Search for the cell housing the specified text and yield its (x, y) center coordinate. 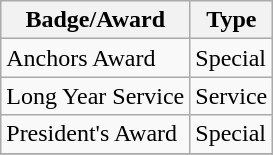
Type (232, 20)
President's Award (96, 134)
Long Year Service (96, 96)
Anchors Award (96, 58)
Badge/Award (96, 20)
Service (232, 96)
